Return (X, Y) of the center of cell containing provided text 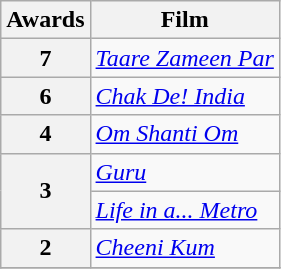
3 (46, 191)
Guru (184, 172)
Chak De! India (184, 96)
6 (46, 96)
Film (184, 20)
4 (46, 134)
2 (46, 248)
Om Shanti Om (184, 134)
Awards (46, 20)
Life in a... Metro (184, 210)
7 (46, 58)
Cheeni Kum (184, 248)
Taare Zameen Par (184, 58)
